For the text-containing cell, return its midpoint in (X, Y) coordinate format. 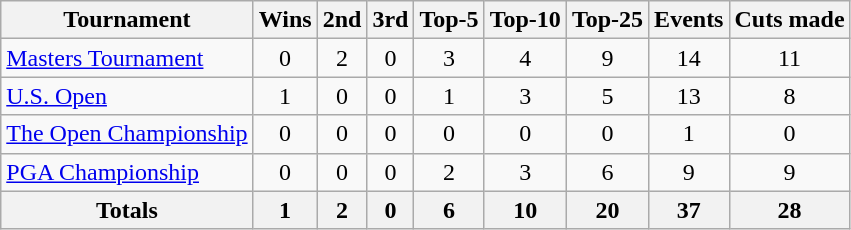
5 (607, 96)
8 (790, 96)
Wins (285, 20)
Cuts made (790, 20)
Top-10 (525, 20)
Top-5 (449, 20)
Tournament (127, 20)
Totals (127, 210)
20 (607, 210)
Events (689, 20)
28 (790, 210)
13 (689, 96)
14 (689, 58)
Top-25 (607, 20)
37 (689, 210)
2nd (342, 20)
The Open Championship (127, 134)
10 (525, 210)
Masters Tournament (127, 58)
U.S. Open (127, 96)
3rd (390, 20)
4 (525, 58)
11 (790, 58)
PGA Championship (127, 172)
